Return the [X, Y] coordinate for the center point of the cell that contains the specified text.  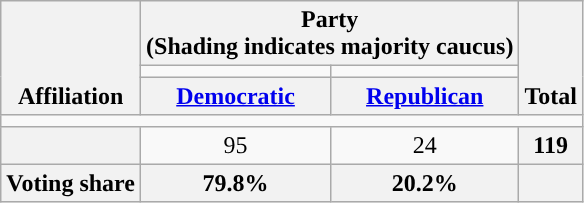
Democratic [236, 96]
Total [551, 58]
95 [236, 145]
Voting share [71, 183]
119 [551, 145]
Party (Shading indicates majority caucus) [330, 34]
Republican [425, 96]
20.2% [425, 183]
79.8% [236, 183]
24 [425, 145]
Affiliation [71, 58]
